Detect which cell encompasses the target text, then output its (X, Y) center coordinate. 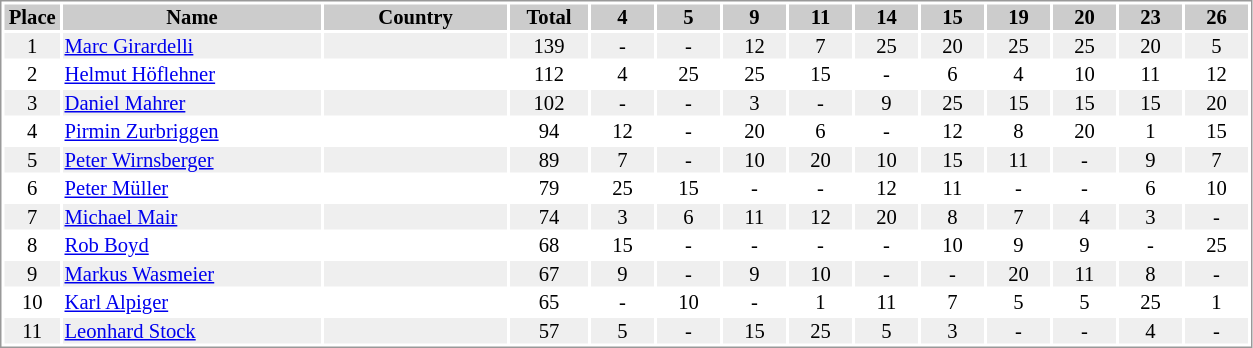
14 (886, 17)
139 (549, 46)
79 (549, 189)
26 (1216, 17)
Place (32, 17)
57 (549, 331)
Name (192, 17)
65 (549, 303)
Markus Wasmeier (192, 274)
19 (1018, 17)
Helmut Höflehner (192, 75)
Peter Wirnsberger (192, 160)
Pirmin Zurbriggen (192, 131)
Karl Alpiger (192, 303)
67 (549, 274)
68 (549, 245)
112 (549, 75)
Daniel Mahrer (192, 103)
2 (32, 75)
102 (549, 103)
Country (416, 17)
Michael Mair (192, 217)
Marc Girardelli (192, 46)
74 (549, 217)
Peter Müller (192, 189)
Total (549, 17)
Rob Boyd (192, 245)
23 (1150, 17)
89 (549, 160)
Leonhard Stock (192, 331)
94 (549, 131)
